Return (x, y) of the center of cell containing provided text 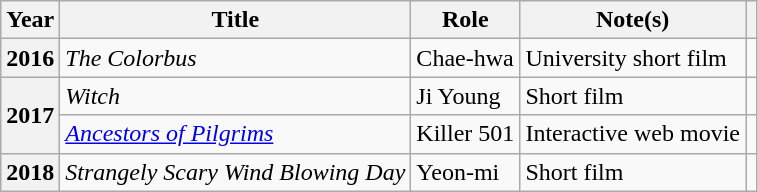
Role (466, 20)
Interactive web movie (633, 134)
Title (236, 20)
Chae-hwa (466, 58)
Strangely Scary Wind Blowing Day (236, 172)
The Colorbus (236, 58)
Yeon-mi (466, 172)
Note(s) (633, 20)
Killer 501 (466, 134)
2018 (30, 172)
Ji Young (466, 96)
Year (30, 20)
University short film (633, 58)
Witch (236, 96)
2016 (30, 58)
2017 (30, 115)
Ancestors of Pilgrims (236, 134)
